Return the (X, Y) coordinate for the center point of the cell that contains the specified text.  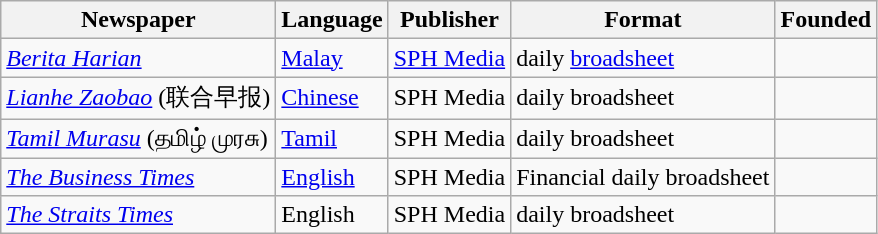
Language (332, 20)
Newspaper (138, 20)
Chinese (332, 98)
Financial daily broadsheet (643, 177)
Tamil (332, 138)
Format (643, 20)
Malay (332, 58)
The Straits Times (138, 215)
Founded (826, 20)
Lianhe Zaobao (联合早报) (138, 98)
Berita Harian (138, 58)
Publisher (449, 20)
Tamil Murasu (தமிழ் முரசு) (138, 138)
The Business Times (138, 177)
